Extract the [x, y] coordinate from the center of the cell holding the provided text.  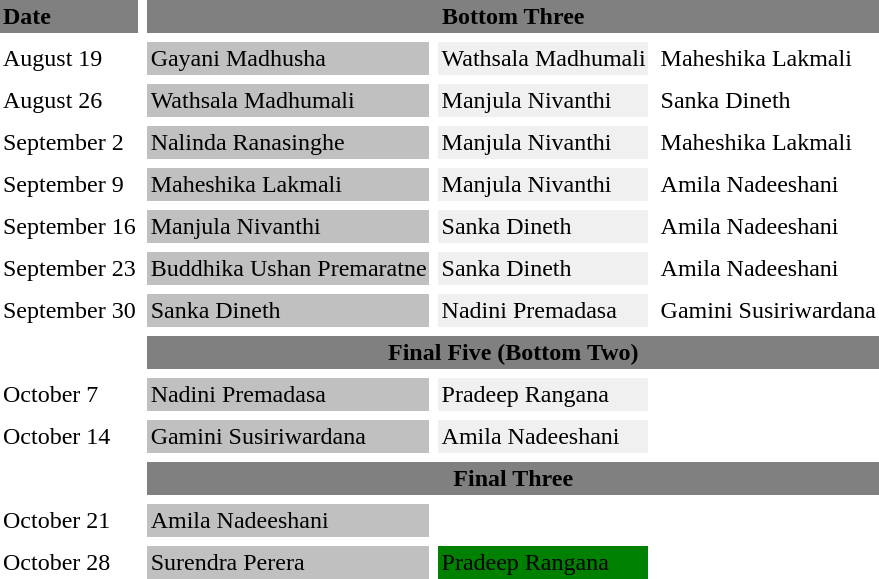
Buddhika Ushan Premaratne [289, 268]
August 26 [70, 100]
Gayani Madhusha [289, 58]
September 2 [70, 142]
September 16 [70, 226]
Date [70, 16]
August 19 [70, 58]
October 21 [70, 520]
Nalinda Ranasinghe [289, 142]
September 23 [70, 268]
Surendra Perera [289, 562]
October 7 [70, 394]
October 28 [70, 562]
September 9 [70, 184]
Final Three [514, 478]
Final Five (Bottom Two) [514, 352]
Bottom Three [514, 16]
September 30 [70, 310]
October 14 [70, 436]
